Extract the (x, y) coordinate from the center of the cell holding the provided text.  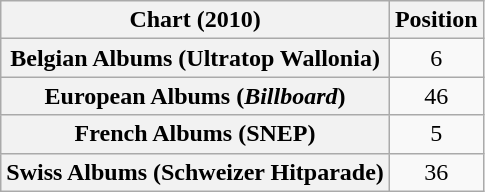
36 (436, 172)
6 (436, 58)
5 (436, 134)
46 (436, 96)
European Albums (Billboard) (196, 96)
Belgian Albums (Ultratop Wallonia) (196, 58)
French Albums (SNEP) (196, 134)
Position (436, 20)
Swiss Albums (Schweizer Hitparade) (196, 172)
Chart (2010) (196, 20)
